Output the (x, y) coordinate of the center of the cell containing the given text.  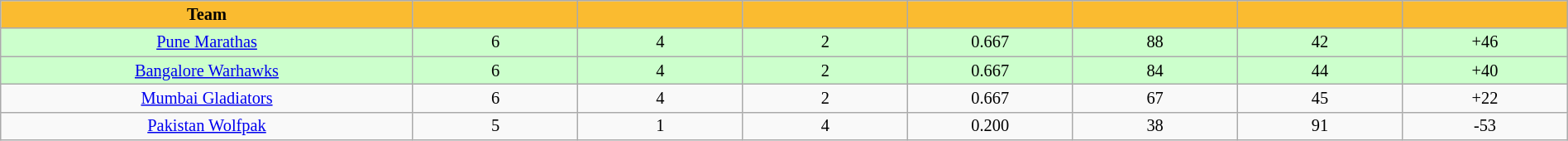
88 (1154, 42)
1 (660, 126)
38 (1154, 126)
Pakistan Wolfpak (207, 126)
42 (1320, 42)
Pune Marathas (207, 42)
Team (207, 14)
Mumbai Gladiators (207, 98)
44 (1320, 70)
91 (1320, 126)
+46 (1485, 42)
+40 (1485, 70)
Bangalore Warhawks (207, 70)
84 (1154, 70)
67 (1154, 98)
-53 (1485, 126)
+22 (1485, 98)
5 (495, 126)
0.200 (991, 126)
45 (1320, 98)
